Extract the [x, y] coordinate from the center of the cell holding the provided text.  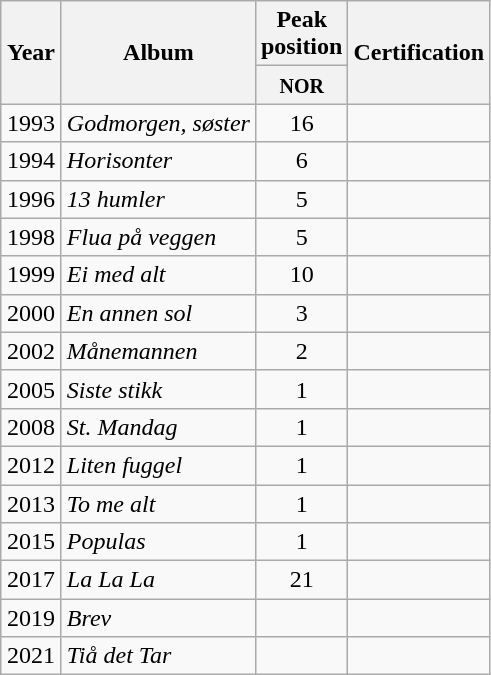
21 [301, 580]
Album [158, 52]
La La La [158, 580]
2005 [32, 389]
2012 [32, 465]
2 [301, 351]
Populas [158, 542]
Ei med alt [158, 275]
Year [32, 52]
2015 [32, 542]
1998 [32, 237]
To me alt [158, 503]
Månemannen [158, 351]
Brev [158, 618]
16 [301, 123]
2021 [32, 656]
Certification [419, 52]
1996 [32, 199]
NOR [301, 85]
Horisonter [158, 161]
Flua på veggen [158, 237]
En annen sol [158, 313]
2000 [32, 313]
3 [301, 313]
Godmorgen, søster [158, 123]
2008 [32, 427]
St. Mandag [158, 427]
2017 [32, 580]
1994 [32, 161]
Tiå det Tar [158, 656]
2019 [32, 618]
Peak position [301, 34]
6 [301, 161]
2013 [32, 503]
1993 [32, 123]
1999 [32, 275]
Siste stikk [158, 389]
10 [301, 275]
2002 [32, 351]
13 humler [158, 199]
Liten fuggel [158, 465]
